Output the [X, Y] coordinate of the center of the cell containing the given text.  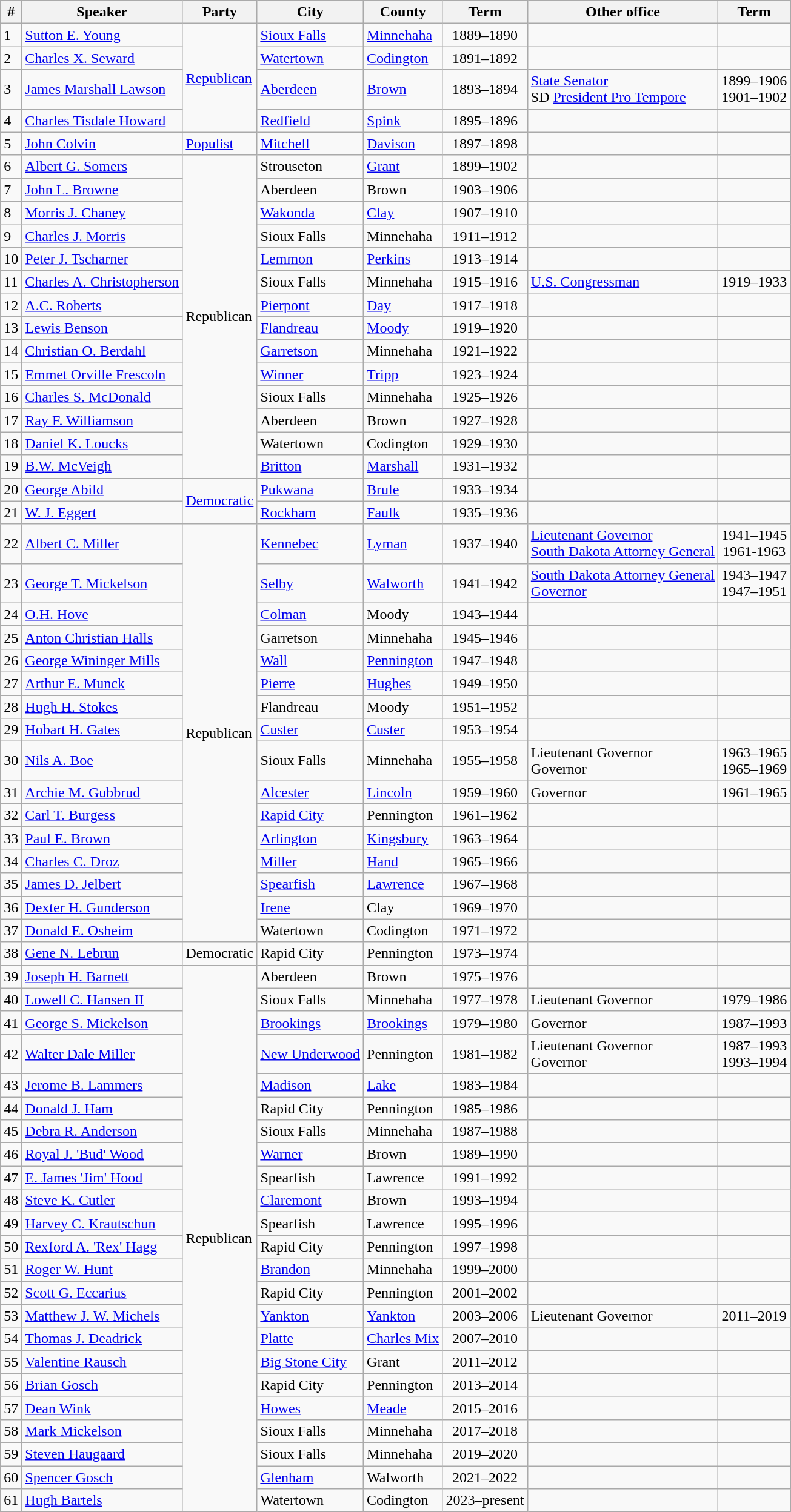
Emmet Orville Frescoln [102, 374]
21 [11, 512]
Howes [310, 1408]
Kingsbury [403, 838]
1919–1920 [485, 328]
1915–1916 [485, 282]
1959–1960 [485, 792]
1927–1928 [485, 420]
George Wininger Mills [102, 660]
40 [11, 1000]
19 [11, 466]
1893–1894 [485, 90]
1899–19061901–1902 [754, 90]
1919–1933 [754, 282]
7 [11, 190]
County [403, 12]
Brule [403, 489]
Rexford A. 'Rex' Hagg [102, 1247]
61 [11, 1500]
Roger W. Hunt [102, 1270]
56 [11, 1385]
1963–1964 [485, 838]
2011–2019 [754, 1316]
9 [11, 236]
4 [11, 121]
53 [11, 1316]
Speaker [102, 12]
W. J. Eggert [102, 512]
2007–2010 [485, 1339]
2015–2016 [485, 1408]
Charles Tisdale Howard [102, 121]
1975–1976 [485, 976]
City [310, 12]
Brandon [310, 1270]
Meade [403, 1408]
48 [11, 1201]
# [11, 12]
1921–1922 [485, 351]
52 [11, 1293]
James Marshall Lawson [102, 90]
Platte [310, 1339]
1949–1950 [485, 683]
60 [11, 1477]
Carl T. Burgess [102, 815]
E. James 'Jim' Hood [102, 1178]
2017–2018 [485, 1431]
Scott G. Eccarius [102, 1293]
Lincoln [403, 792]
Hugh H. Stokes [102, 707]
2013–2014 [485, 1385]
1951–1952 [485, 707]
38 [11, 953]
Redfield [310, 121]
31 [11, 792]
Colman [310, 614]
46 [11, 1155]
George S. Mickelson [102, 1023]
18 [11, 443]
2001–2002 [485, 1293]
Dexter H. Gunderson [102, 907]
Lyman [403, 544]
51 [11, 1270]
15 [11, 374]
Anton Christian Halls [102, 637]
Walter Dale Miller [102, 1054]
12 [11, 305]
Britton [310, 466]
Donald J. Ham [102, 1108]
George T. Mickelson [102, 583]
54 [11, 1339]
1899–1902 [485, 167]
Populist [219, 144]
59 [11, 1454]
Dean Wink [102, 1408]
Miller [310, 861]
Madison [310, 1085]
1889–1890 [485, 35]
26 [11, 660]
1955–1958 [485, 761]
Warner [310, 1155]
Pukwana [310, 489]
Matthew J. W. Michels [102, 1316]
Rockham [310, 512]
Spink [403, 121]
16 [11, 397]
Day [403, 305]
33 [11, 838]
1963–19651965–1969 [754, 761]
23 [11, 583]
State SenatorSD President Pro Tempore [622, 90]
Irene [310, 907]
1979–1986 [754, 1000]
13 [11, 328]
Archie M. Gubbrud [102, 792]
1931–1932 [485, 466]
Royal J. 'Bud' Wood [102, 1155]
Sutton E. Young [102, 35]
Ray F. Williamson [102, 420]
James D. Jelbert [102, 884]
1903–1906 [485, 190]
Hand [403, 861]
1895–1896 [485, 121]
25 [11, 637]
Lowell C. Hansen II [102, 1000]
1947–1948 [485, 660]
Pierre [310, 683]
Charles J. Morris [102, 236]
55 [11, 1362]
Gene N. Lebrun [102, 953]
1941–1942 [485, 583]
1 [11, 35]
Tripp [403, 374]
1993–1994 [485, 1201]
Mitchell [310, 144]
Lake [403, 1085]
45 [11, 1132]
Perkins [403, 259]
44 [11, 1108]
6 [11, 167]
27 [11, 683]
Glenham [310, 1477]
Kennebec [310, 544]
Mark Mickelson [102, 1431]
South Dakota Attorney GeneralGovernor [622, 583]
1985–1986 [485, 1108]
1937–1940 [485, 544]
1989–1990 [485, 1155]
2023–present [485, 1500]
O.H. Hove [102, 614]
22 [11, 544]
1897–1898 [485, 144]
Winner [310, 374]
Arthur E. Munck [102, 683]
Steve K. Cutler [102, 1201]
New Underwood [310, 1054]
1929–1930 [485, 443]
Claremont [310, 1201]
28 [11, 707]
John Colvin [102, 144]
1925–1926 [485, 397]
1923–1924 [485, 374]
Lieutenant Governor South Dakota Attorney General [622, 544]
1967–1968 [485, 884]
1991–1992 [485, 1178]
Hobart H. Gates [102, 730]
Daniel K. Loucks [102, 443]
1953–1954 [485, 730]
Albert C. Miller [102, 544]
A.C. Roberts [102, 305]
1987–1993 [754, 1023]
32 [11, 815]
34 [11, 861]
1999–2000 [485, 1270]
Davison [403, 144]
36 [11, 907]
1997–1998 [485, 1247]
Donald E. Osheim [102, 930]
Pierpont [310, 305]
Arlington [310, 838]
Party [219, 12]
Hugh Bartels [102, 1500]
24 [11, 614]
Other office [622, 12]
George Abild [102, 489]
Wall [310, 660]
11 [11, 282]
1987–1988 [485, 1132]
1981–1982 [485, 1054]
Brian Gosch [102, 1385]
2011–2012 [485, 1362]
43 [11, 1085]
1891–1892 [485, 58]
1917–1918 [485, 305]
Charles Mix [403, 1339]
Thomas J. Deadrick [102, 1339]
Christian O. Berdahl [102, 351]
2021–2022 [485, 1477]
29 [11, 730]
5 [11, 144]
50 [11, 1247]
Nils A. Boe [102, 761]
Albert G. Somers [102, 167]
Joseph H. Barnett [102, 976]
1969–1970 [485, 907]
41 [11, 1023]
Harvey C. Krautschun [102, 1224]
U.S. Congressman [622, 282]
2003–2006 [485, 1316]
Lewis Benson [102, 328]
2019–2020 [485, 1454]
Peter J. Tscharner [102, 259]
Valentine Rausch [102, 1362]
1911–1912 [485, 236]
37 [11, 930]
35 [11, 884]
Charles X. Seward [102, 58]
2 [11, 58]
1913–1914 [485, 259]
Strouseton [310, 167]
1971–1972 [485, 930]
1943–1944 [485, 614]
47 [11, 1178]
Marshall [403, 466]
Jerome B. Lammers [102, 1085]
1945–1946 [485, 637]
58 [11, 1431]
Big Stone City [310, 1362]
Hughes [403, 683]
30 [11, 761]
Charles S. McDonald [102, 397]
Charles C. Droz [102, 861]
8 [11, 213]
1965–1966 [485, 861]
42 [11, 1054]
Wakonda [310, 213]
57 [11, 1408]
1995–1996 [485, 1224]
Steven Haugaard [102, 1454]
Paul E. Brown [102, 838]
B.W. McVeigh [102, 466]
Morris J. Chaney [102, 213]
Debra R. Anderson [102, 1132]
1935–1936 [485, 512]
39 [11, 976]
Selby [310, 583]
Faulk [403, 512]
49 [11, 1224]
1907–1910 [485, 213]
Lemmon [310, 259]
1933–1934 [485, 489]
1979–1980 [485, 1023]
1977–1978 [485, 1000]
17 [11, 420]
1943–19471947–1951 [754, 583]
1973–1974 [485, 953]
10 [11, 259]
20 [11, 489]
1983–1984 [485, 1085]
1961–1962 [485, 815]
Spencer Gosch [102, 1477]
John L. Browne [102, 190]
3 [11, 90]
1941–1945 1961-1963 [754, 544]
Alcester [310, 792]
14 [11, 351]
1987–19931993–1994 [754, 1054]
Charles A. Christopherson [102, 282]
1961–1965 [754, 792]
